Search for the cell housing the specified text and yield its [x, y] center coordinate. 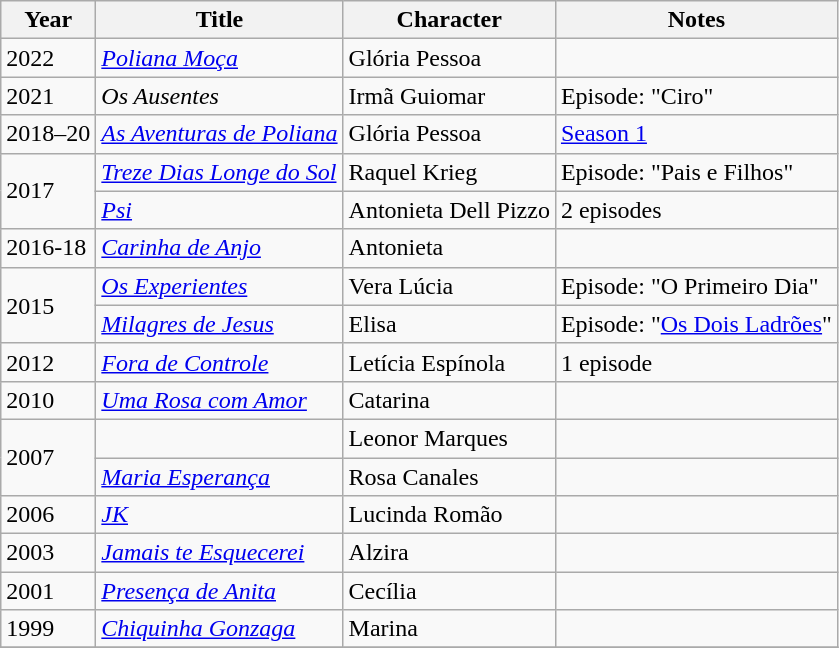
Treze Dias Longe do Sol [220, 172]
Alzira [449, 553]
Rosa Canales [449, 477]
Catarina [449, 400]
Title [220, 20]
Lucinda Romão [449, 515]
JK [220, 515]
Irmã Guiomar [449, 96]
Os Ausentes [220, 96]
Episode: "O Primeiro Dia" [696, 286]
Marina [449, 629]
2010 [48, 400]
Antonieta [449, 248]
Episode: "Ciro" [696, 96]
Vera Lúcia [449, 286]
Cecília [449, 591]
As Aventuras de Poliana [220, 134]
2007 [48, 457]
Os Experientes [220, 286]
Elisa [449, 324]
Raquel Krieg [449, 172]
2003 [48, 553]
Leonor Marques [449, 438]
Year [48, 20]
Jamais te Esquecerei [220, 553]
Fora de Controle [220, 362]
2017 [48, 191]
2021 [48, 96]
Letícia Espínola [449, 362]
2015 [48, 305]
Presença de Anita [220, 591]
1999 [48, 629]
Notes [696, 20]
Character [449, 20]
2018–20 [48, 134]
Uma Rosa com Amor [220, 400]
Poliana Moça [220, 58]
Episode: "Os Dois Ladrões" [696, 324]
2 episodes [696, 210]
Psi [220, 210]
Season 1 [696, 134]
2022 [48, 58]
2016-18 [48, 248]
Maria Esperança [220, 477]
2006 [48, 515]
1 episode [696, 362]
Chiquinha Gonzaga [220, 629]
Episode: "Pais e Filhos" [696, 172]
2012 [48, 362]
Carinha de Anjo [220, 248]
2001 [48, 591]
Milagres de Jesus [220, 324]
Antonieta Dell Pizzo [449, 210]
